Output the (x, y) coordinate of the center of the cell containing the given text.  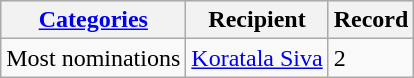
Record (371, 20)
2 (371, 58)
Categories (94, 20)
Koratala Siva (257, 58)
Recipient (257, 20)
Most nominations (94, 58)
